Provide the (x, y) coordinate of the cell's center where the given text is located.  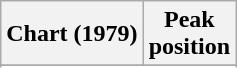
Peakposition (189, 34)
Chart (1979) (72, 34)
